From the cell containing the given text, extract its center point as (x, y) coordinate. 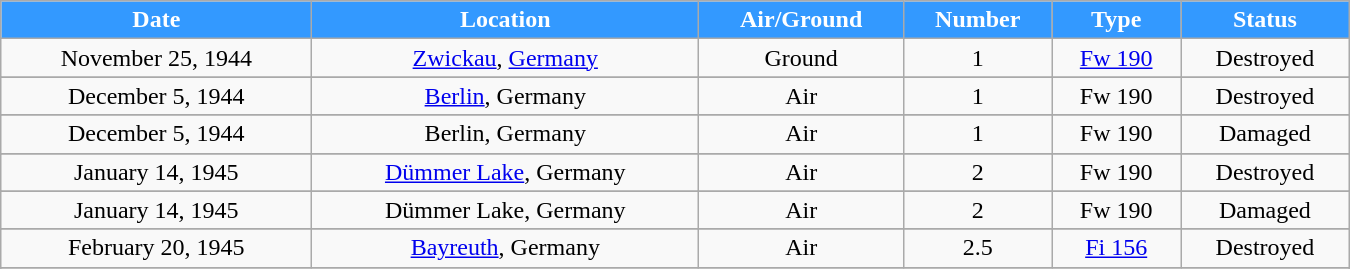
2.5 (978, 248)
Status (1266, 20)
Bayreuth, Germany (506, 248)
Air/Ground (802, 20)
Number (978, 20)
Zwickau, Germany (506, 58)
Location (506, 20)
Fi 156 (1116, 248)
Date (156, 20)
Type (1116, 20)
November 25, 1944 (156, 58)
February 20, 1945 (156, 248)
Ground (802, 58)
